Determine the (X, Y) coordinate at the center of the cell enclosing the given text.  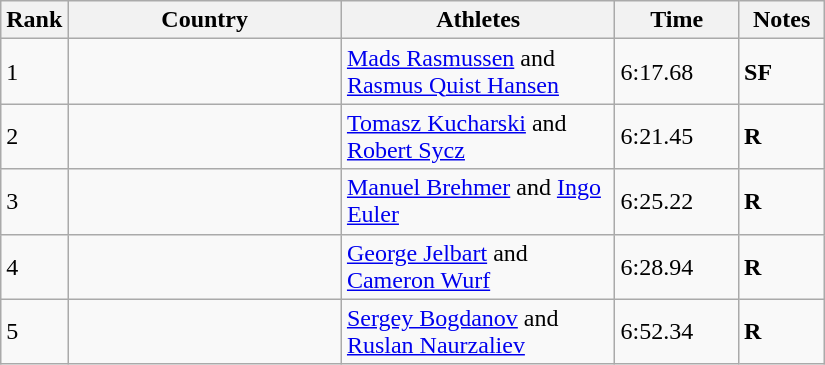
Notes (782, 20)
Manuel Brehmer and Ingo Euler (478, 202)
4 (34, 266)
SF (782, 72)
3 (34, 202)
5 (34, 332)
Mads Rasmussen and Rasmus Quist Hansen (478, 72)
1 (34, 72)
2 (34, 136)
Athletes (478, 20)
Time (677, 20)
Tomasz Kucharski and Robert Sycz (478, 136)
George Jelbart and Cameron Wurf (478, 266)
6:28.94 (677, 266)
6:21.45 (677, 136)
6:52.34 (677, 332)
Rank (34, 20)
6:25.22 (677, 202)
Country (205, 20)
6:17.68 (677, 72)
Sergey Bogdanov and Ruslan Naurzaliev (478, 332)
